From the cell containing the given text, extract its center point as (x, y) coordinate. 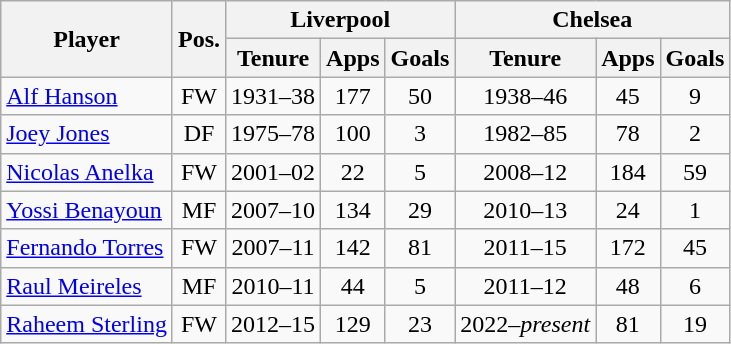
Liverpool (340, 20)
48 (628, 286)
Player (87, 39)
22 (353, 172)
1982–85 (526, 134)
2011–15 (526, 248)
2012–15 (274, 324)
23 (420, 324)
19 (695, 324)
44 (353, 286)
Nicolas Anelka (87, 172)
50 (420, 96)
59 (695, 172)
78 (628, 134)
3 (420, 134)
29 (420, 210)
1975–78 (274, 134)
172 (628, 248)
2 (695, 134)
Joey Jones (87, 134)
134 (353, 210)
100 (353, 134)
184 (628, 172)
1931–38 (274, 96)
Alf Hanson (87, 96)
Yossi Benayoun (87, 210)
2007–10 (274, 210)
2010–13 (526, 210)
24 (628, 210)
2001–02 (274, 172)
Chelsea (592, 20)
2008–12 (526, 172)
Raul Meireles (87, 286)
177 (353, 96)
142 (353, 248)
1 (695, 210)
Fernando Torres (87, 248)
2007–11 (274, 248)
Raheem Sterling (87, 324)
2011–12 (526, 286)
1938–46 (526, 96)
9 (695, 96)
Pos. (198, 39)
6 (695, 286)
DF (198, 134)
129 (353, 324)
2022–present (526, 324)
2010–11 (274, 286)
